Detect which cell encompasses the target text, then output its (X, Y) center coordinate. 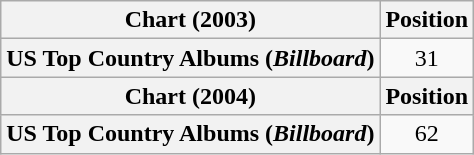
31 (427, 58)
Chart (2003) (190, 20)
Chart (2004) (190, 96)
62 (427, 134)
